Determine the (X, Y) coordinate at the center of the cell enclosing the given text.  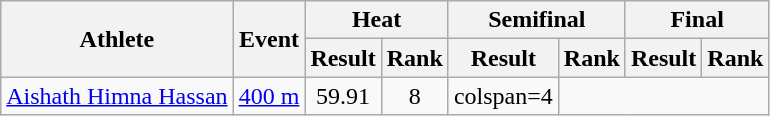
Heat (377, 20)
Semifinal (536, 20)
400 m (269, 96)
colspan=4 (503, 96)
Athlete (117, 39)
Aishath Himna Hassan (117, 96)
8 (414, 96)
59.91 (343, 96)
Final (697, 20)
Event (269, 39)
